Provide the [x, y] coordinate of the cell's center where the given text is located.  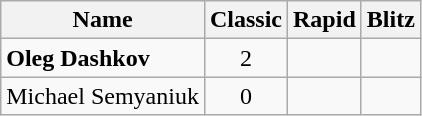
0 [246, 96]
Blitz [390, 20]
Rapid [325, 20]
2 [246, 58]
Michael Semyaniuk [103, 96]
Name [103, 20]
Classic [246, 20]
Oleg Dashkov [103, 58]
